For the text-containing cell, return its midpoint in [X, Y] coordinate format. 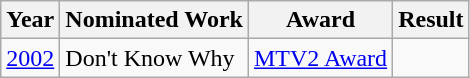
2002 [30, 58]
Don't Know Why [154, 58]
Year [30, 20]
Nominated Work [154, 20]
Result [431, 20]
Award [320, 20]
MTV2 Award [320, 58]
